Find where the given text appears and provide that cell's center as [x, y] coordinate. 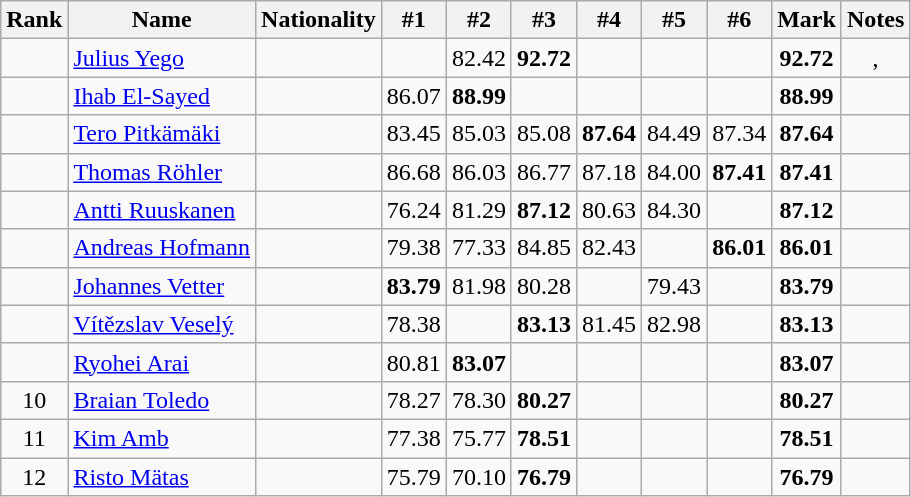
80.81 [414, 362]
75.79 [414, 477]
81.98 [478, 286]
Julius Yego [162, 58]
, [875, 58]
#4 [608, 20]
Vítězslav Veselý [162, 324]
Ryohei Arai [162, 362]
Antti Ruuskanen [162, 210]
78.30 [478, 400]
83.45 [414, 134]
11 [34, 438]
Thomas Röhler [162, 172]
87.34 [740, 134]
86.07 [414, 96]
#5 [674, 20]
Name [162, 20]
Rank [34, 20]
Andreas Hofmann [162, 248]
Risto Mätas [162, 477]
#3 [544, 20]
#6 [740, 20]
78.38 [414, 324]
84.30 [674, 210]
84.85 [544, 248]
86.77 [544, 172]
Tero Pitkämäki [162, 134]
12 [34, 477]
84.00 [674, 172]
85.08 [544, 134]
Johannes Vetter [162, 286]
77.33 [478, 248]
Braian Toledo [162, 400]
77.38 [414, 438]
76.24 [414, 210]
10 [34, 400]
Ihab El-Sayed [162, 96]
80.28 [544, 286]
81.45 [608, 324]
82.98 [674, 324]
Kim Amb [162, 438]
#1 [414, 20]
78.27 [414, 400]
Nationality [319, 20]
87.18 [608, 172]
84.49 [674, 134]
80.63 [608, 210]
86.68 [414, 172]
Mark [807, 20]
79.43 [674, 286]
82.42 [478, 58]
70.10 [478, 477]
#2 [478, 20]
85.03 [478, 134]
79.38 [414, 248]
82.43 [608, 248]
75.77 [478, 438]
Notes [875, 20]
81.29 [478, 210]
86.03 [478, 172]
